Determine the (X, Y) coordinate at the center of the cell enclosing the given text.  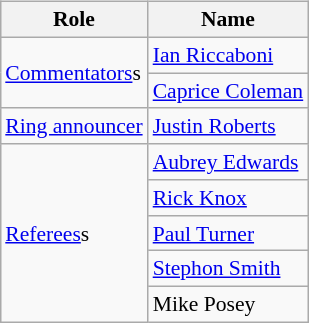
Stephon Smith (228, 269)
Commentatorss (74, 72)
Caprice Coleman (228, 91)
Justin Roberts (228, 126)
Ring announcer (74, 126)
Paul Turner (228, 233)
Name (228, 20)
Role (74, 20)
Refereess (74, 233)
Rick Knox (228, 198)
Ian Riccaboni (228, 55)
Mike Posey (228, 305)
Aubrey Edwards (228, 162)
